Return the (X, Y) coordinate for the center point of the cell that contains the specified text.  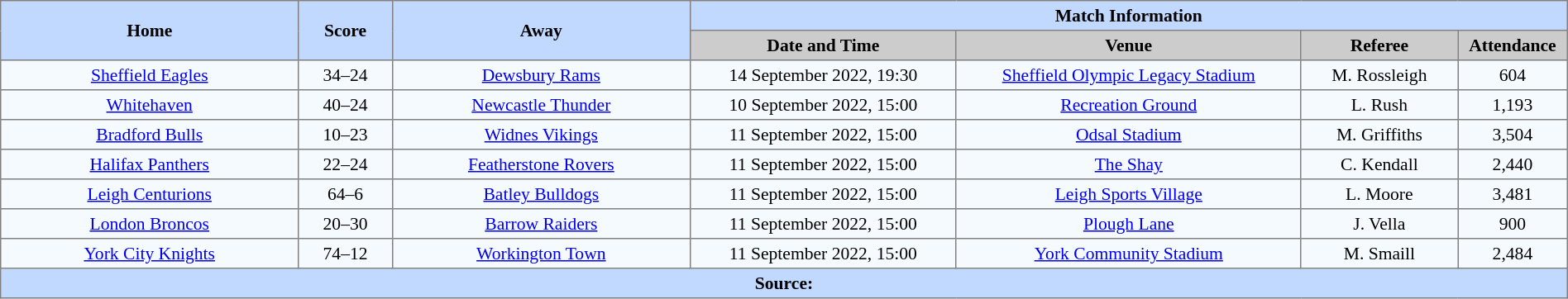
L. Moore (1379, 194)
Leigh Sports Village (1128, 194)
The Shay (1128, 164)
Halifax Panthers (150, 164)
900 (1513, 224)
20–30 (346, 224)
Venue (1128, 45)
2,440 (1513, 164)
York City Knights (150, 254)
London Broncos (150, 224)
1,193 (1513, 105)
M. Smaill (1379, 254)
M. Rossleigh (1379, 75)
Attendance (1513, 45)
Score (346, 31)
J. Vella (1379, 224)
34–24 (346, 75)
3,504 (1513, 135)
Sheffield Olympic Legacy Stadium (1128, 75)
3,481 (1513, 194)
Dewsbury Rams (541, 75)
Source: (784, 283)
Recreation Ground (1128, 105)
10 September 2022, 15:00 (823, 105)
Leigh Centurions (150, 194)
L. Rush (1379, 105)
2,484 (1513, 254)
22–24 (346, 164)
14 September 2022, 19:30 (823, 75)
Barrow Raiders (541, 224)
C. Kendall (1379, 164)
York Community Stadium (1128, 254)
Workington Town (541, 254)
Home (150, 31)
Bradford Bulls (150, 135)
Widnes Vikings (541, 135)
Sheffield Eagles (150, 75)
Whitehaven (150, 105)
Match Information (1128, 16)
604 (1513, 75)
74–12 (346, 254)
Batley Bulldogs (541, 194)
Plough Lane (1128, 224)
Referee (1379, 45)
Date and Time (823, 45)
40–24 (346, 105)
Featherstone Rovers (541, 164)
64–6 (346, 194)
Odsal Stadium (1128, 135)
M. Griffiths (1379, 135)
10–23 (346, 135)
Away (541, 31)
Newcastle Thunder (541, 105)
